Output the [x, y] coordinate of the center of the cell containing the given text.  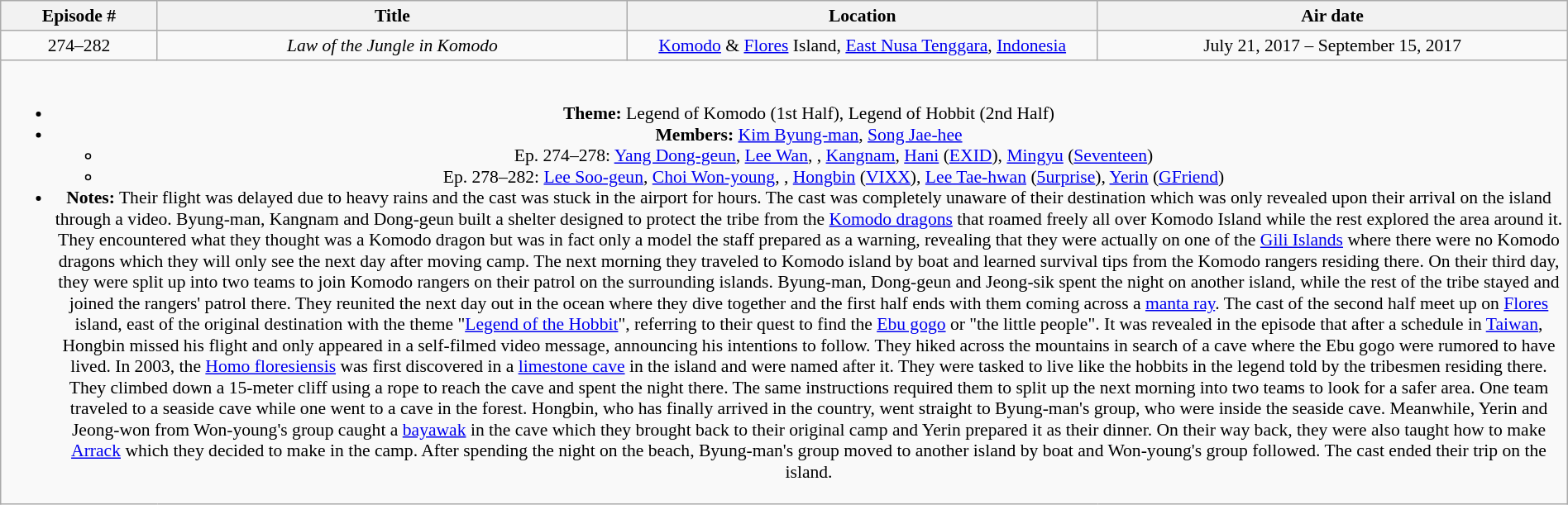
Law of the Jungle in Komodo [392, 45]
Air date [1332, 16]
Location [863, 16]
Title [392, 16]
Episode # [79, 16]
274–282 [79, 45]
Komodo & Flores Island, East Nusa Tenggara, Indonesia [863, 45]
July 21, 2017 – September 15, 2017 [1332, 45]
